Capture the cell that displays the provided text and extract its [X, Y] central coordinate. 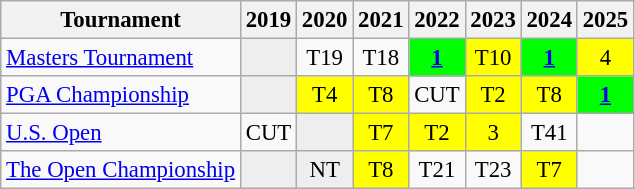
U.S. Open [121, 133]
4 [605, 58]
T21 [437, 170]
NT [325, 170]
Masters Tournament [121, 58]
2025 [605, 20]
2024 [549, 20]
2021 [381, 20]
T4 [325, 95]
The Open Championship [121, 170]
T10 [493, 58]
PGA Championship [121, 95]
T23 [493, 170]
2019 [268, 20]
T19 [325, 58]
2023 [493, 20]
T18 [381, 58]
2020 [325, 20]
Tournament [121, 20]
2022 [437, 20]
3 [493, 133]
T41 [549, 133]
